Search for the cell housing the specified text and yield its (X, Y) center coordinate. 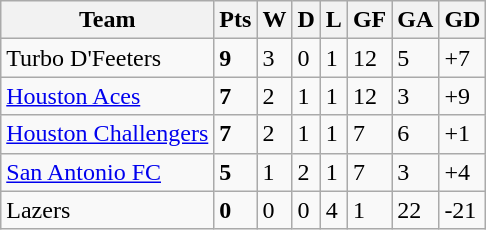
L (334, 20)
+9 (462, 96)
+1 (462, 134)
W (274, 20)
Pts (236, 20)
Team (108, 20)
Houston Aces (108, 96)
6 (416, 134)
San Antonio FC (108, 172)
-21 (462, 210)
+4 (462, 172)
GD (462, 20)
22 (416, 210)
+7 (462, 58)
D (306, 20)
4 (334, 210)
GF (369, 20)
GA (416, 20)
Houston Challengers (108, 134)
Lazers (108, 210)
Turbo D'Feeters (108, 58)
9 (236, 58)
